From the cell containing the given text, extract its center point as (X, Y) coordinate. 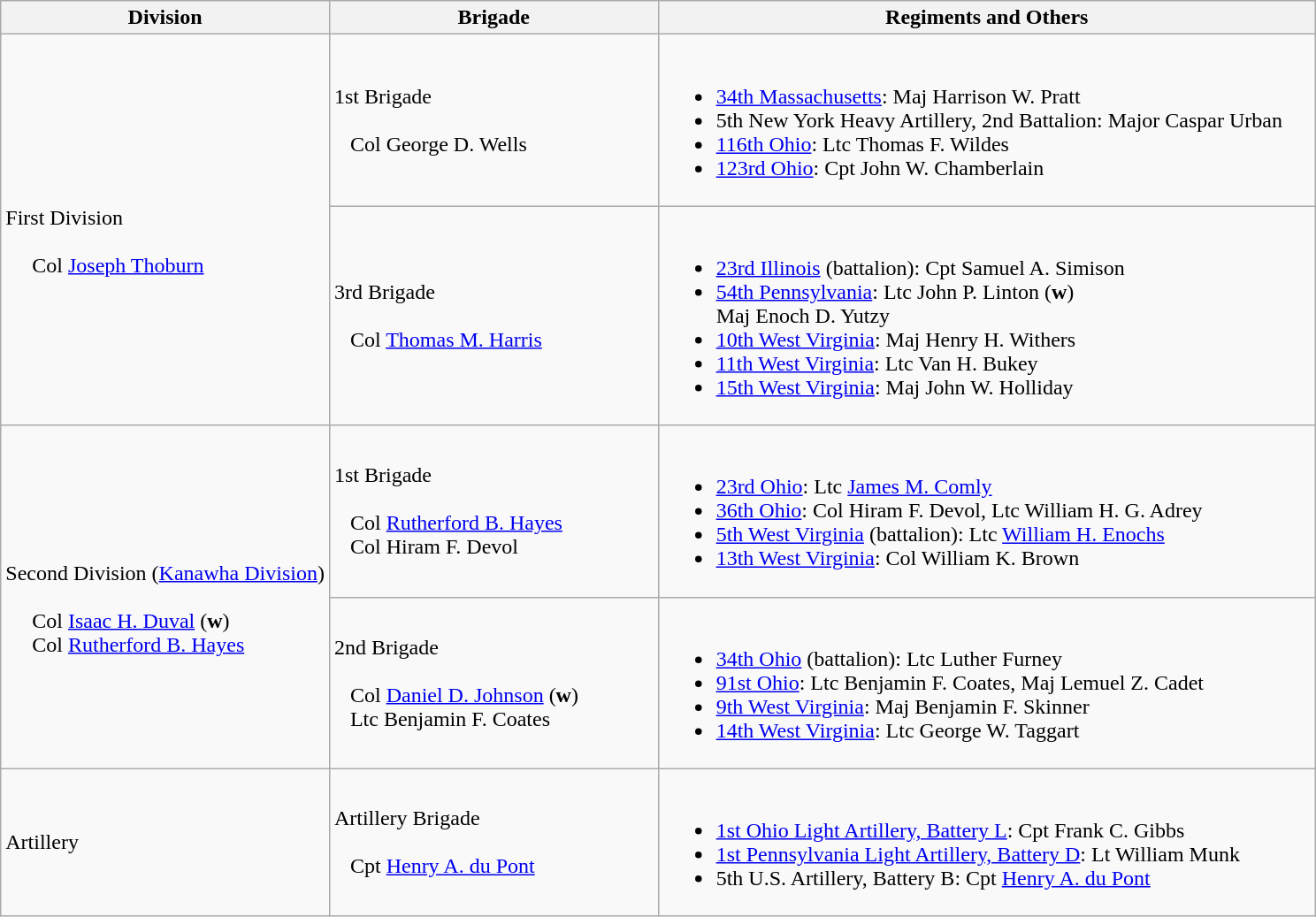
Artillery (165, 842)
2nd Brigade Col Daniel D. Johnson (w) Ltc Benjamin F. Coates (493, 683)
3rd Brigade Col Thomas M. Harris (493, 316)
1st Brigade Col George D. Wells (493, 120)
Regiments and Others (987, 18)
Brigade (493, 18)
Second Division (Kanawha Division) Col Isaac H. Duval (w) Col Rutherford B. Hayes (165, 597)
Division (165, 18)
Artillery Brigade Cpt Henry A. du Pont (493, 842)
First Division Col Joseph Thoburn (165, 230)
1st Brigade Col Rutherford B. Hayes Col Hiram F. Devol (493, 511)
